Find where the given text appears and provide that cell's center as [x, y] coordinate. 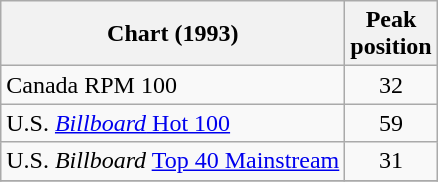
31 [391, 161]
U.S. Billboard Top 40 Mainstream [173, 161]
32 [391, 85]
Peakposition [391, 34]
U.S. Billboard Hot 100 [173, 123]
59 [391, 123]
Canada RPM 100 [173, 85]
Chart (1993) [173, 34]
